Locate the cell with the specified text and output its [X, Y] center coordinate. 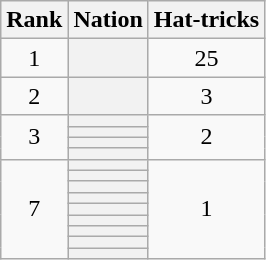
7 [34, 209]
25 [206, 58]
Hat-tricks [206, 20]
Rank [34, 20]
Nation [108, 20]
